From the cell containing the given text, extract its center point as (X, Y) coordinate. 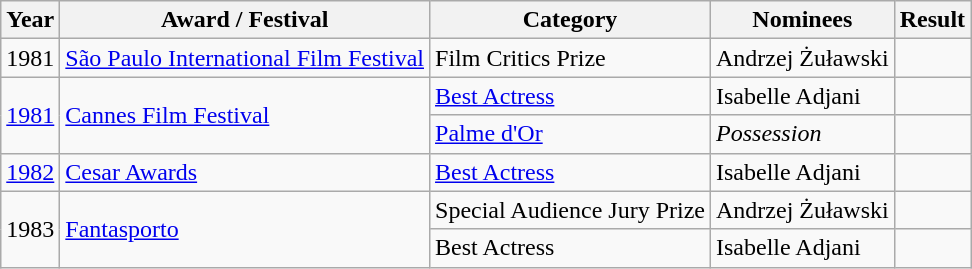
Palme d'Or (570, 134)
Cannes Film Festival (245, 115)
Special Audience Jury Prize (570, 210)
Film Critics Prize (570, 58)
Cesar Awards (245, 172)
1982 (30, 172)
Year (30, 20)
São Paulo International Film Festival (245, 58)
1983 (30, 229)
Result (932, 20)
Award / Festival (245, 20)
Fantasporto (245, 229)
Nominees (803, 20)
Category (570, 20)
Possession (803, 134)
